Output the [X, Y] coordinate of the center of the cell containing the given text.  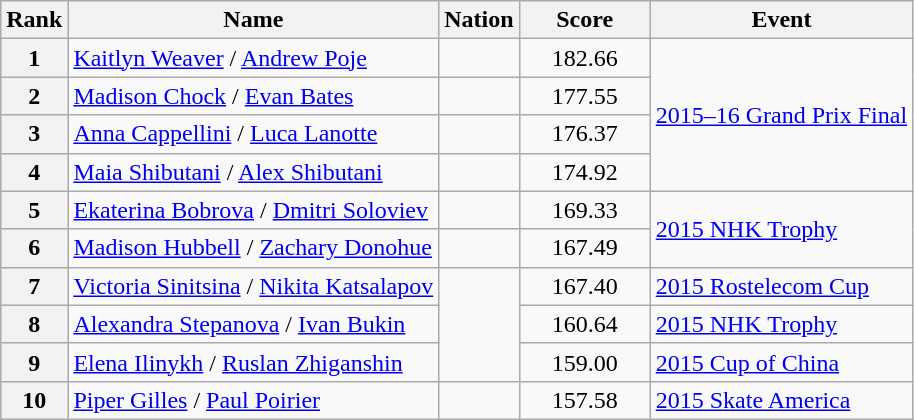
7 [34, 286]
Name [254, 20]
167.49 [584, 248]
2015 Skate America [781, 400]
Maia Shibutani / Alex Shibutani [254, 172]
2015 Cup of China [781, 362]
Event [781, 20]
6 [34, 248]
2 [34, 96]
177.55 [584, 96]
Ekaterina Bobrova / Dmitri Soloviev [254, 210]
Kaitlyn Weaver / Andrew Poje [254, 58]
4 [34, 172]
8 [34, 324]
Alexandra Stepanova / Ivan Bukin [254, 324]
3 [34, 134]
174.92 [584, 172]
10 [34, 400]
9 [34, 362]
1 [34, 58]
Rank [34, 20]
169.33 [584, 210]
Madison Hubbell / Zachary Donohue [254, 248]
Elena Ilinykh / Ruslan Zhiganshin [254, 362]
167.40 [584, 286]
182.66 [584, 58]
160.64 [584, 324]
2015–16 Grand Prix Final [781, 115]
Nation [479, 20]
159.00 [584, 362]
157.58 [584, 400]
Anna Cappellini / Luca Lanotte [254, 134]
Piper Gilles / Paul Poirier [254, 400]
Victoria Sinitsina / Nikita Katsalapov [254, 286]
176.37 [584, 134]
Score [584, 20]
Madison Chock / Evan Bates [254, 96]
2015 Rostelecom Cup [781, 286]
5 [34, 210]
